Pinpoint the cell where the given text exists, returning its [x, y] midpoint coordinate. 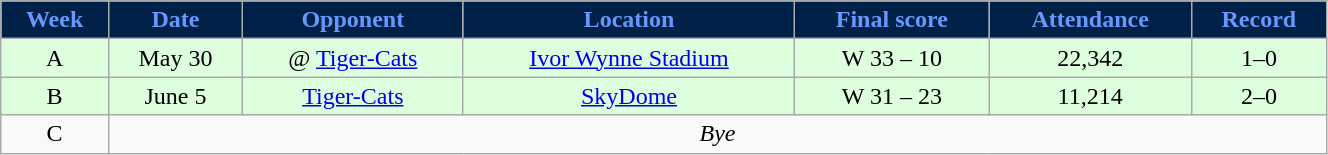
11,214 [1090, 96]
1–0 [1258, 58]
Date [175, 20]
Tiger-Cats [352, 96]
Final score [892, 20]
@ Tiger-Cats [352, 58]
Bye [717, 134]
June 5 [175, 96]
Ivor Wynne Stadium [629, 58]
W 31 – 23 [892, 96]
Attendance [1090, 20]
Record [1258, 20]
W 33 – 10 [892, 58]
May 30 [175, 58]
Week [55, 20]
2–0 [1258, 96]
Opponent [352, 20]
Location [629, 20]
C [55, 134]
SkyDome [629, 96]
A [55, 58]
22,342 [1090, 58]
B [55, 96]
